Provide the (X, Y) coordinate of the cell's center where the given text is located.  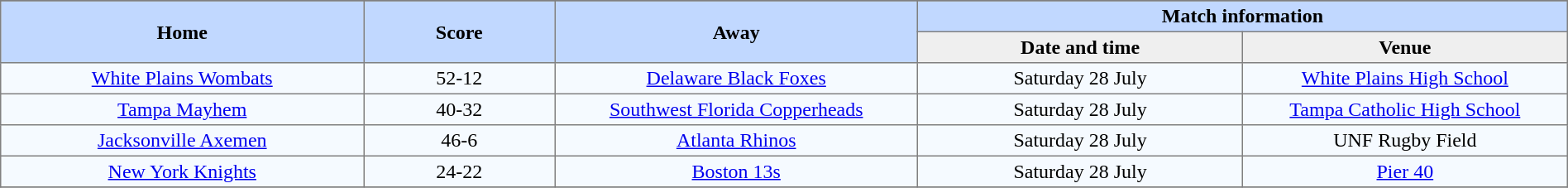
Jacksonville Axemen (182, 141)
Away (736, 31)
Tampa Catholic High School (1404, 109)
Atlanta Rhinos (736, 141)
Tampa Mayhem (182, 109)
Southwest Florida Copperheads (736, 109)
Pier 40 (1404, 171)
Score (460, 31)
New York Knights (182, 171)
Home (182, 31)
Venue (1404, 47)
Date and time (1080, 47)
24-22 (460, 171)
52-12 (460, 79)
Boston 13s (736, 171)
46-6 (460, 141)
White Plains Wombats (182, 79)
Match information (1243, 17)
40-32 (460, 109)
Delaware Black Foxes (736, 79)
White Plains High School (1404, 79)
UNF Rugby Field (1404, 141)
